Capture the cell that displays the provided text and extract its (X, Y) central coordinate. 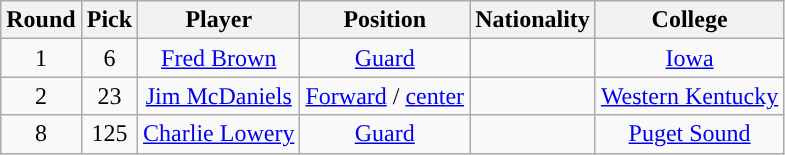
6 (109, 58)
Western Kentucky (689, 96)
Jim McDaniels (219, 96)
125 (109, 134)
Pick (109, 20)
Charlie Lowery (219, 134)
23 (109, 96)
8 (41, 134)
Player (219, 20)
Position (385, 20)
1 (41, 58)
Fred Brown (219, 58)
Iowa (689, 58)
College (689, 20)
Nationality (533, 20)
Puget Sound (689, 134)
2 (41, 96)
Forward / center (385, 96)
Round (41, 20)
